Detect which cell encompasses the target text, then output its (x, y) center coordinate. 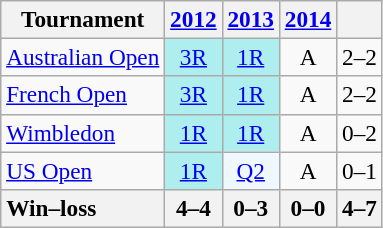
2014 (308, 19)
Win–loss (83, 208)
French Open (83, 95)
2012 (194, 19)
Q2 (250, 170)
US Open (83, 170)
2013 (250, 19)
0–1 (360, 170)
Tournament (83, 19)
0–2 (360, 133)
4–7 (360, 208)
0–3 (250, 208)
0–0 (308, 208)
4–4 (194, 208)
Australian Open (83, 57)
Wimbledon (83, 133)
